Capture the cell that displays the provided text and extract its [X, Y] central coordinate. 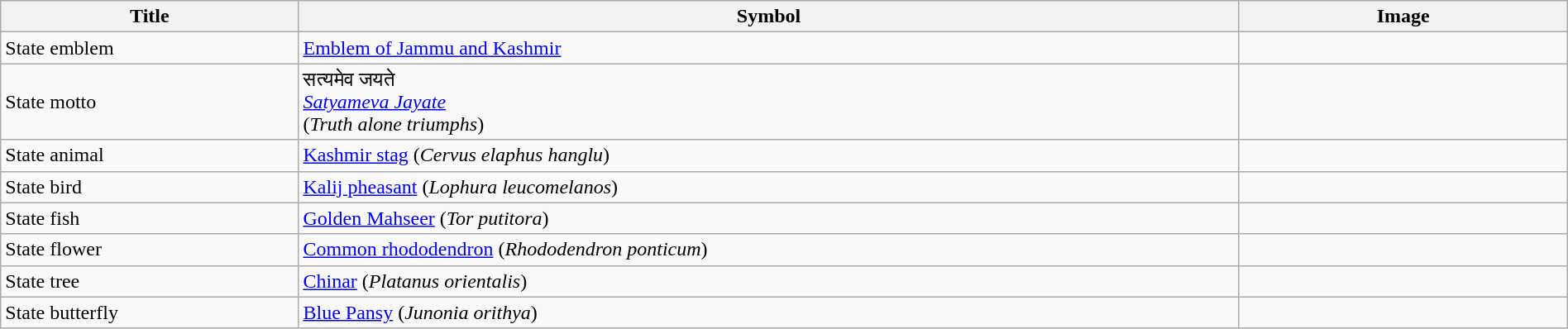
Chinar (Platanus orientalis) [769, 281]
State butterfly [150, 312]
Image [1403, 17]
Blue Pansy (Junonia orithya) [769, 312]
State fish [150, 218]
State flower [150, 250]
Kalij pheasant (Lophura leucomelanos) [769, 187]
State bird [150, 187]
State tree [150, 281]
State motto [150, 102]
State animal [150, 155]
सत्यमेव जयते Satyameva Jayate (Truth alone triumphs) [769, 102]
Emblem of Jammu and Kashmir [769, 48]
State emblem [150, 48]
Symbol [769, 17]
Kashmir stag (Cervus elaphus hanglu) [769, 155]
Title [150, 17]
Common rhododendron (Rhododendron ponticum) [769, 250]
Golden Mahseer (Tor putitora) [769, 218]
